Search for the cell housing the specified text and yield its [x, y] center coordinate. 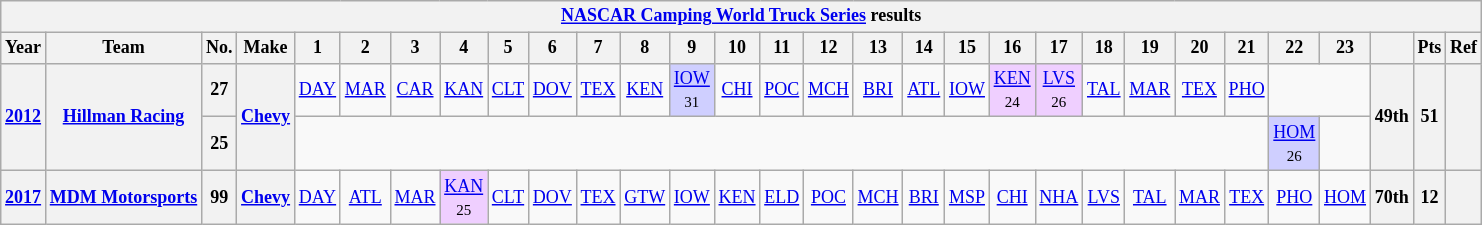
11 [782, 48]
20 [1200, 48]
5 [508, 48]
No. [220, 48]
Make [266, 48]
14 [924, 48]
23 [1346, 48]
1 [317, 48]
LVS [1104, 197]
IOW31 [692, 90]
KAN25 [464, 197]
2012 [24, 116]
25 [220, 144]
2 [365, 48]
2017 [24, 197]
22 [1294, 48]
49th [1392, 116]
17 [1059, 48]
ELD [782, 197]
18 [1104, 48]
4 [464, 48]
21 [1246, 48]
GTW [645, 197]
Team [123, 48]
27 [220, 90]
6 [553, 48]
KEN24 [1012, 90]
CAR [415, 90]
MDM Motorsports [123, 197]
7 [598, 48]
19 [1150, 48]
MSP [968, 197]
10 [737, 48]
9 [692, 48]
3 [415, 48]
15 [968, 48]
51 [1430, 116]
16 [1012, 48]
NHA [1059, 197]
70th [1392, 197]
Year [24, 48]
8 [645, 48]
LVS26 [1059, 90]
Pts [1430, 48]
NASCAR Camping World Truck Series results [742, 16]
99 [220, 197]
Hillman Racing [123, 116]
13 [878, 48]
KAN [464, 90]
Ref [1464, 48]
HOM [1346, 197]
HOM26 [1294, 144]
